Scan for the cell matching the given text and deliver its (x, y) coordinate at center. 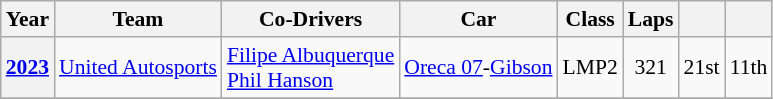
Co-Drivers (310, 19)
United Autosports (138, 68)
Year (28, 19)
Class (590, 19)
Team (138, 19)
321 (651, 68)
Car (478, 19)
Filipe Albuquerque Phil Hanson (310, 68)
11th (749, 68)
LMP2 (590, 68)
Laps (651, 19)
21st (702, 68)
Oreca 07-Gibson (478, 68)
2023 (28, 68)
